Pinpoint the cell where the given text exists, returning its [X, Y] midpoint coordinate. 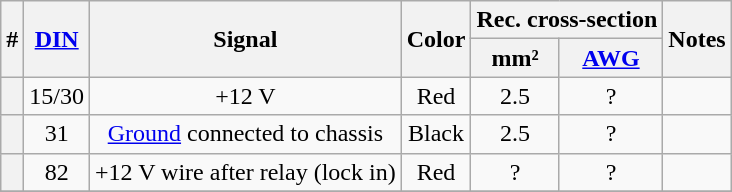
+12 V [246, 96]
Ground connected to chassis [246, 134]
Color [436, 39]
DIN [57, 39]
mm² [515, 58]
# [12, 39]
Rec. cross-section [567, 20]
Signal [246, 39]
15/30 [57, 96]
31 [57, 134]
Black [436, 134]
AWG [611, 58]
+12 V wire after relay (lock in) [246, 172]
Notes [697, 39]
82 [57, 172]
